Scan for the cell matching the given text and deliver its (x, y) coordinate at center. 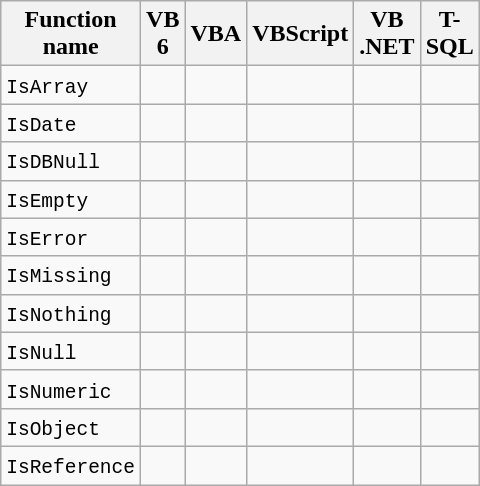
IsMissing (71, 275)
IsReference (71, 465)
IsNull (71, 351)
IsNumeric (71, 389)
Function name (71, 34)
IsEmpty (71, 199)
T-SQL (450, 34)
VBA (216, 34)
IsNothing (71, 313)
VB 6 (163, 34)
VBScript (300, 34)
VB .NET (387, 34)
IsArray (71, 85)
IsObject (71, 427)
IsError (71, 237)
IsDate (71, 123)
IsDBNull (71, 161)
